Scan for the cell matching the given text and deliver its [X, Y] coordinate at center. 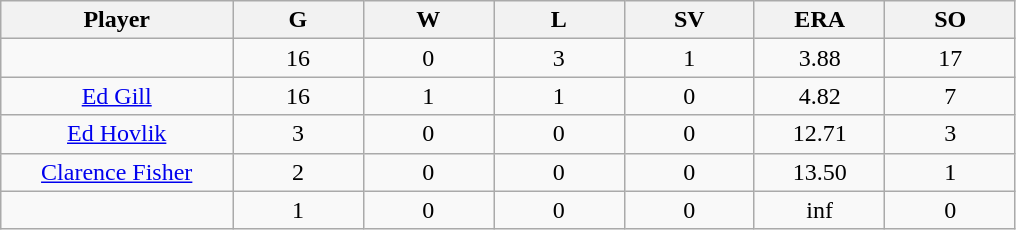
4.82 [819, 96]
ERA [819, 20]
17 [950, 58]
Player [117, 20]
SO [950, 20]
7 [950, 96]
Clarence Fisher [117, 172]
inf [819, 210]
Ed Hovlik [117, 134]
3.88 [819, 58]
13.50 [819, 172]
G [298, 20]
Ed Gill [117, 96]
W [428, 20]
SV [689, 20]
2 [298, 172]
L [559, 20]
12.71 [819, 134]
